Return (X, Y) of the center of cell containing provided text 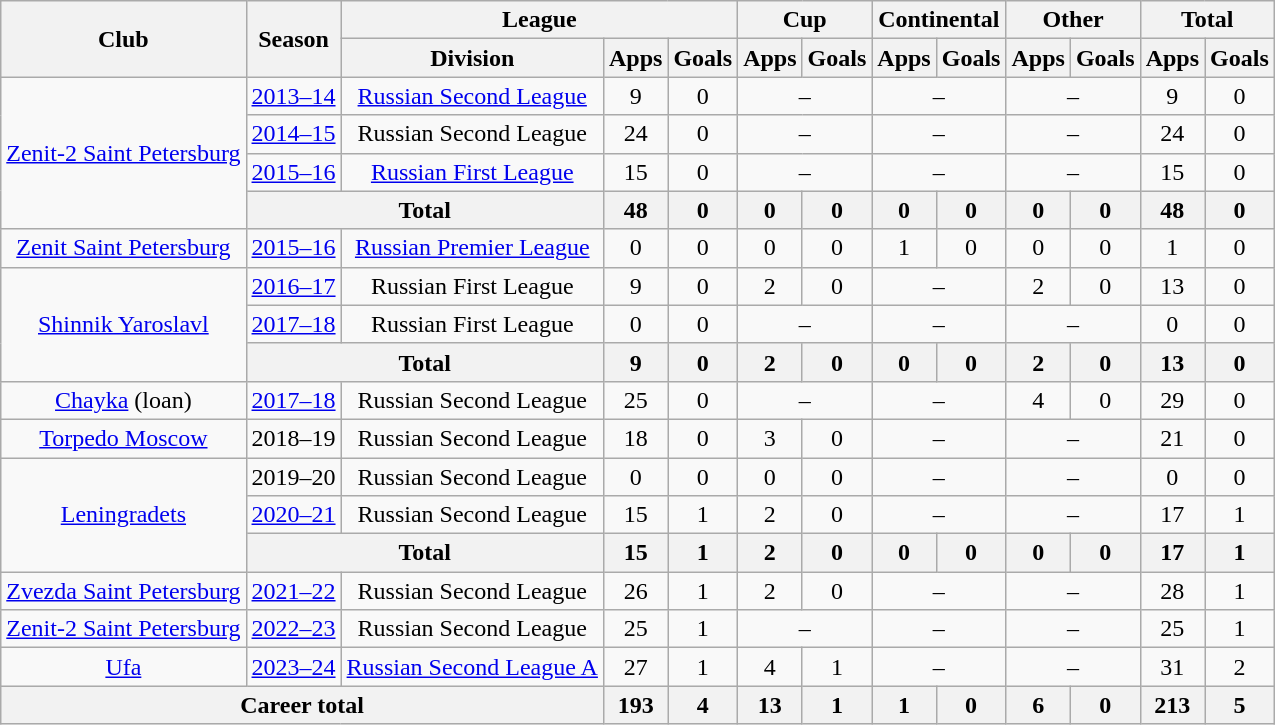
6 (1038, 705)
Club (124, 39)
Continental (939, 20)
2013–14 (294, 96)
Zenit Saint Petersburg (124, 248)
193 (635, 705)
Cup (805, 20)
2022–23 (294, 629)
2021–22 (294, 591)
2018–19 (294, 438)
26 (635, 591)
27 (635, 667)
Chayka (loan) (124, 400)
28 (1172, 591)
Torpedo Moscow (124, 438)
Season (294, 39)
Shinnik Yaroslavl (124, 324)
Ufa (124, 667)
2020–21 (294, 515)
2016–17 (294, 286)
Career total (302, 705)
Russian Premier League (472, 248)
31 (1172, 667)
29 (1172, 400)
18 (635, 438)
2023–24 (294, 667)
Leningradets (124, 515)
5 (1240, 705)
Zvezda Saint Petersburg (124, 591)
2019–20 (294, 477)
3 (770, 438)
213 (1172, 705)
League (540, 20)
Division (472, 58)
2014–15 (294, 134)
Other (1073, 20)
Russian Second League A (472, 667)
21 (1172, 438)
